Determine the (x, y) coordinate at the center of the cell enclosing the given text.  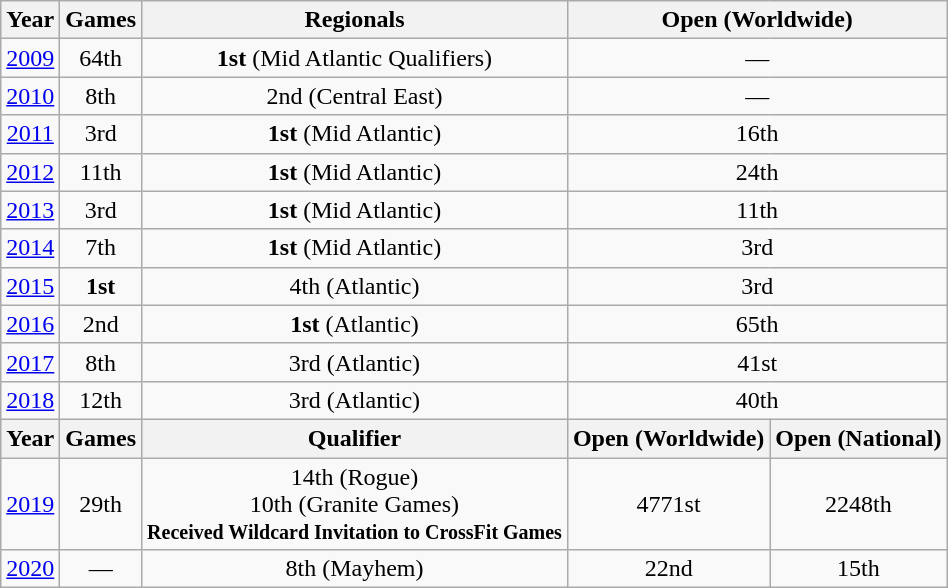
8th (Mayhem) (355, 569)
Regionals (355, 20)
2nd (Central East) (355, 96)
Open (National) (858, 438)
2015 (30, 286)
16th (756, 134)
2018 (30, 400)
12th (101, 400)
Qualifier (355, 438)
65th (756, 324)
1st (Atlantic) (355, 324)
1st (101, 286)
2017 (30, 362)
2nd (101, 324)
7th (101, 248)
2016 (30, 324)
14th (Rogue)10th (Granite Games)Received Wildcard Invitation to CrossFit Games (355, 504)
2013 (30, 210)
41st (756, 362)
4771st (668, 504)
2009 (30, 58)
29th (101, 504)
2014 (30, 248)
64th (101, 58)
2248th (858, 504)
15th (858, 569)
2019 (30, 504)
4th (Atlantic) (355, 286)
2011 (30, 134)
2010 (30, 96)
24th (756, 172)
40th (756, 400)
2020 (30, 569)
1st (Mid Atlantic Qualifiers) (355, 58)
2012 (30, 172)
22nd (668, 569)
